Detect which cell encompasses the target text, then output its (X, Y) center coordinate. 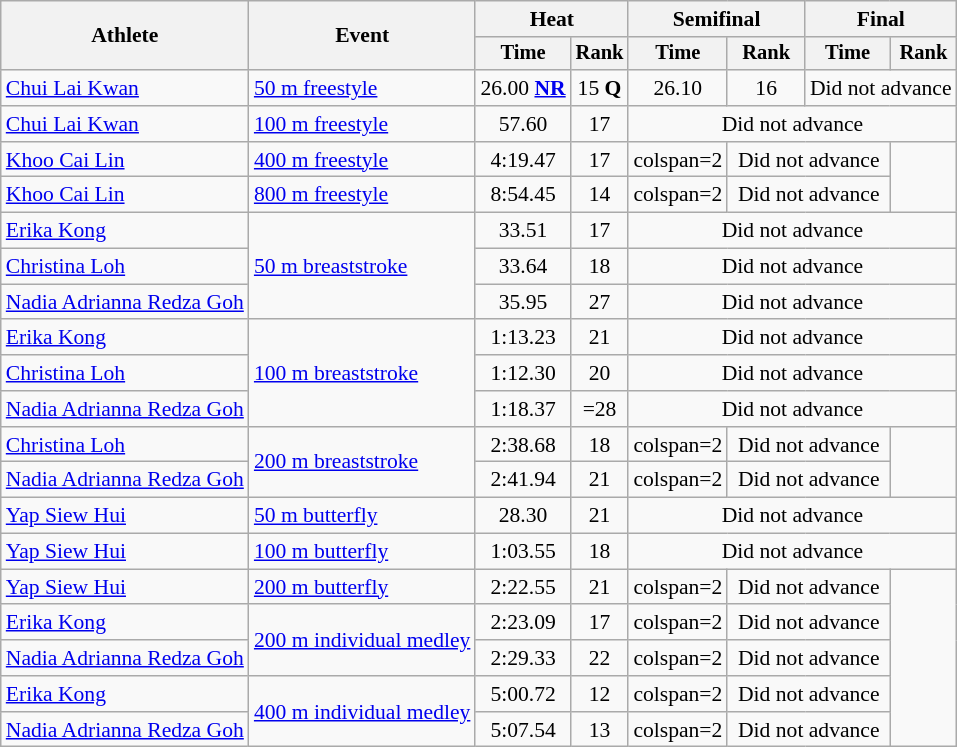
28.30 (522, 516)
200 m butterfly (362, 587)
26.00 NR (522, 88)
33.51 (522, 231)
50 m freestyle (362, 88)
8:54.45 (522, 195)
33.64 (522, 267)
57.60 (522, 124)
100 m breaststroke (362, 374)
1:13.23 (522, 338)
Final (881, 19)
5:00.72 (522, 694)
2:22.55 (522, 587)
1:18.37 (522, 409)
1:03.55 (522, 552)
100 m freestyle (362, 124)
16 (766, 88)
2:29.33 (522, 658)
200 m breaststroke (362, 462)
2:38.68 (522, 445)
1:12.30 (522, 373)
50 m butterfly (362, 516)
2:41.94 (522, 480)
2:23.09 (522, 623)
400 m freestyle (362, 160)
Heat (552, 19)
Athlete (125, 36)
26.10 (678, 88)
Event (362, 36)
800 m freestyle (362, 195)
Semifinal (716, 19)
20 (600, 373)
4:19.47 (522, 160)
=28 (600, 409)
22 (600, 658)
12 (600, 694)
27 (600, 302)
35.95 (522, 302)
400 m individual medley (362, 712)
100 m butterfly (362, 552)
200 m individual medley (362, 640)
50 m breaststroke (362, 266)
14 (600, 195)
15 Q (600, 88)
